Determine the [x, y] coordinate at the center of the cell enclosing the given text.  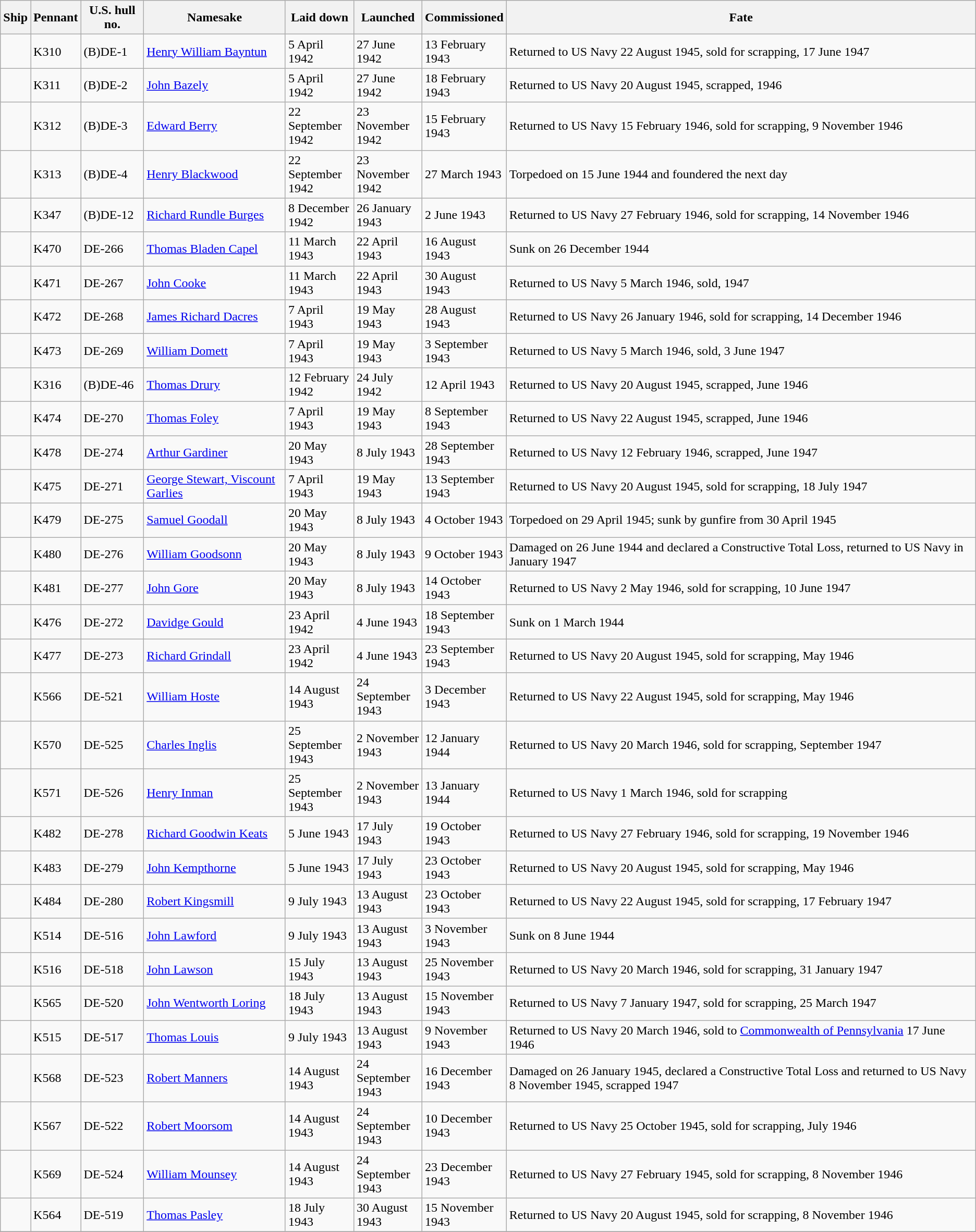
K316 [56, 385]
William Hoste [215, 697]
Returned to US Navy 22 August 1945, scrapped, June 1946 [741, 418]
Returned to US Navy 26 January 1946, sold for scrapping, 14 December 1946 [741, 317]
Thomas Bladen Capel [215, 249]
Charles Inglis [215, 745]
DE-276 [113, 555]
12 February 1942 [319, 385]
DE-525 [113, 745]
(B)DE-1 [113, 51]
Returned to US Navy 20 March 1946, sold for scrapping, 31 January 1947 [741, 969]
Davidge Gould [215, 622]
13 February 1943 [465, 51]
K481 [56, 588]
K313 [56, 174]
Returned to US Navy 20 August 1945, scrapped, June 1946 [741, 385]
3 November 1943 [465, 935]
DE-277 [113, 588]
Thomas Pasley [215, 1215]
K566 [56, 697]
K568 [56, 1078]
Returned to US Navy 22 August 1945, sold for scrapping, 17 June 1947 [741, 51]
18 February 1943 [465, 85]
Richard Grindall [215, 656]
Launched [388, 18]
23 September 1943 [465, 656]
(B)DE-2 [113, 85]
DE-279 [113, 867]
2 June 1943 [465, 215]
Torpedoed on 29 April 1945; sunk by gunfire from 30 April 1945 [741, 520]
John Gore [215, 588]
Fate [741, 18]
10 December 1943 [465, 1126]
Thomas Foley [215, 418]
DE-518 [113, 969]
Returned to US Navy 20 March 1946, sold for scrapping, September 1947 [741, 745]
William Domett [215, 350]
(B)DE-12 [113, 215]
DE-270 [113, 418]
Henry Blackwood [215, 174]
3 December 1943 [465, 697]
DE-266 [113, 249]
Returned to US Navy 2 May 1946, sold for scrapping, 10 June 1947 [741, 588]
K567 [56, 1126]
K564 [56, 1215]
K483 [56, 867]
Returned to US Navy 20 August 1945, sold for scrapping, 18 July 1947 [741, 487]
Laid down [319, 18]
16 August 1943 [465, 249]
Robert Moorsom [215, 1126]
K569 [56, 1174]
Arthur Gardiner [215, 452]
27 March 1943 [465, 174]
Namesake [215, 18]
Ship [16, 18]
Returned to US Navy 22 August 1945, sold for scrapping, 17 February 1947 [741, 902]
DE-523 [113, 1078]
DE-516 [113, 935]
Returned to US Navy 20 March 1946, sold to Commonwealth of Pennsylvania 17 June 1946 [741, 1037]
George Stewart, Viscount Garlies [215, 487]
DE-519 [113, 1215]
John Wentworth Loring [215, 1003]
John Lawford [215, 935]
Richard Rundle Burges [215, 215]
K474 [56, 418]
K571 [56, 793]
Returned to US Navy 27 February 1946, sold for scrapping, 14 November 1946 [741, 215]
DE-275 [113, 520]
Henry Inman [215, 793]
DE-273 [113, 656]
K476 [56, 622]
DE-280 [113, 902]
Returned to US Navy 12 February 1946, scrapped, June 1947 [741, 452]
(B)DE-4 [113, 174]
18 September 1943 [465, 622]
DE-524 [113, 1174]
John Cooke [215, 282]
DE-522 [113, 1126]
K470 [56, 249]
Sunk on 26 December 1944 [741, 249]
DE-268 [113, 317]
K480 [56, 555]
K473 [56, 350]
Returned to US Navy 15 February 1946, sold for scrapping, 9 November 1946 [741, 126]
William Goodsonn [215, 555]
DE-267 [113, 282]
4 October 1943 [465, 520]
9 November 1943 [465, 1037]
John Lawson [215, 969]
19 October 1943 [465, 834]
K477 [56, 656]
DE-520 [113, 1003]
Pennant [56, 18]
Henry William Bayntun [215, 51]
Returned to US Navy 25 October 1945, sold for scrapping, July 1946 [741, 1126]
Returned to US Navy 20 August 1945, sold for scrapping, 8 November 1946 [741, 1215]
8 September 1943 [465, 418]
13 September 1943 [465, 487]
24 July 1942 [388, 385]
Returned to US Navy 5 March 1946, sold, 3 June 1947 [741, 350]
Sunk on 1 March 1944 [741, 622]
K514 [56, 935]
DE-271 [113, 487]
DE-526 [113, 793]
K478 [56, 452]
3 September 1943 [465, 350]
Torpedoed on 15 June 1944 and foundered the next day [741, 174]
(B)DE-3 [113, 126]
K515 [56, 1037]
Edward Berry [215, 126]
Robert Manners [215, 1078]
K570 [56, 745]
DE-274 [113, 452]
DE-272 [113, 622]
K475 [56, 487]
28 August 1943 [465, 317]
James Richard Dacres [215, 317]
DE-517 [113, 1037]
14 October 1943 [465, 588]
DE-278 [113, 834]
8 December 1942 [319, 215]
Damaged on 26 June 1944 and declared a Constructive Total Loss, returned to US Navy in January 1947 [741, 555]
K565 [56, 1003]
Damaged on 26 January 1945, declared a Constructive Total Loss and returned to US Navy 8 November 1945, scrapped 1947 [741, 1078]
Returned to US Navy 27 February 1946, sold for scrapping, 19 November 1946 [741, 834]
23 December 1943 [465, 1174]
William Mounsey [215, 1174]
Robert Kingsmill [215, 902]
Samuel Goodall [215, 520]
15 February 1943 [465, 126]
Richard Goodwin Keats [215, 834]
DE-269 [113, 350]
U.S. hull no. [113, 18]
K479 [56, 520]
9 October 1943 [465, 555]
(B)DE-46 [113, 385]
13 January 1944 [465, 793]
Returned to US Navy 7 January 1947, sold for scrapping, 25 March 1947 [741, 1003]
K311 [56, 85]
Commissioned [465, 18]
K310 [56, 51]
DE-521 [113, 697]
K484 [56, 902]
Thomas Louis [215, 1037]
John Bazely [215, 85]
K471 [56, 282]
K472 [56, 317]
28 September 1943 [465, 452]
K516 [56, 969]
K482 [56, 834]
Returned to US Navy 1 March 1946, sold for scrapping [741, 793]
25 November 1943 [465, 969]
12 April 1943 [465, 385]
K347 [56, 215]
Returned to US Navy 27 February 1945, sold for scrapping, 8 November 1946 [741, 1174]
Returned to US Navy 5 March 1946, sold, 1947 [741, 282]
12 January 1944 [465, 745]
26 January 1943 [388, 215]
Returned to US Navy 22 August 1945, sold for scrapping, May 1946 [741, 697]
K312 [56, 126]
Returned to US Navy 20 August 1945, scrapped, 1946 [741, 85]
John Kempthorne [215, 867]
16 December 1943 [465, 1078]
15 July 1943 [319, 969]
Sunk on 8 June 1944 [741, 935]
Thomas Drury [215, 385]
